Detect which cell encompasses the target text, then output its (X, Y) center coordinate. 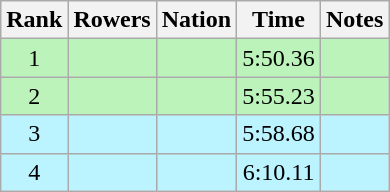
5:50.36 (279, 58)
Notes (354, 20)
Rowers (112, 20)
6:10.11 (279, 172)
1 (34, 58)
4 (34, 172)
Nation (196, 20)
5:58.68 (279, 134)
Rank (34, 20)
5:55.23 (279, 96)
Time (279, 20)
3 (34, 134)
2 (34, 96)
